Detect which cell encompasses the target text, then output its (X, Y) center coordinate. 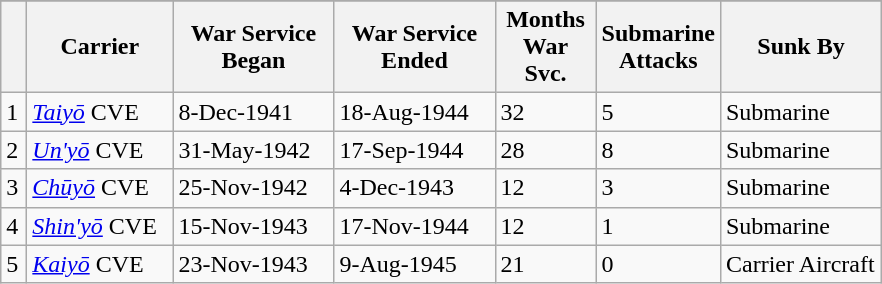
War Service Began (254, 47)
2 (14, 150)
21 (546, 264)
Chūyō CVE (100, 188)
Months War Svc. (546, 47)
Shin'yō CVE (100, 226)
32 (546, 112)
Carrier (100, 47)
9-Aug-1945 (414, 264)
Sunk By (800, 47)
28 (546, 150)
17-Sep-1944 (414, 150)
18-Aug-1944 (414, 112)
8-Dec-1941 (254, 112)
Un'yō CVE (100, 150)
31-May-1942 (254, 150)
War Service Ended (414, 47)
8 (658, 150)
15-Nov-1943 (254, 226)
Carrier Aircraft (800, 264)
0 (658, 264)
Taiyō CVE (100, 112)
4-Dec-1943 (414, 188)
25-Nov-1942 (254, 188)
23-Nov-1943 (254, 264)
17-Nov-1944 (414, 226)
Kaiyō CVE (100, 264)
4 (14, 226)
Submarine Attacks (658, 47)
